Find where the given text appears and provide that cell's center as [x, y] coordinate. 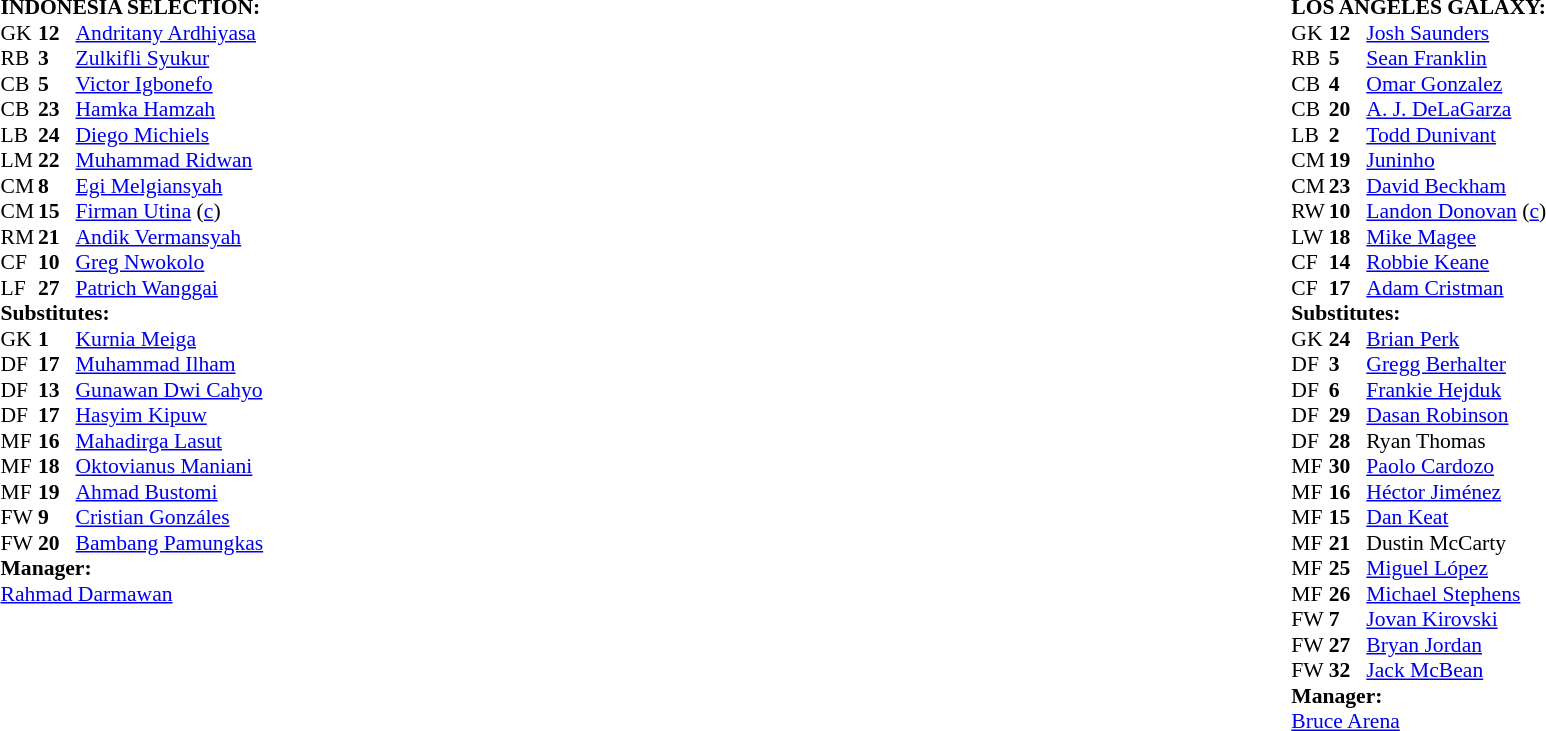
Todd Dunivant [1456, 135]
Greg Nwokolo [170, 263]
Gregg Berhalter [1456, 365]
Michael Stephens [1456, 594]
Omar Gonzalez [1456, 84]
26 [1348, 594]
25 [1348, 569]
Gunawan Dwi Cahyo [170, 390]
29 [1348, 415]
Bryan Jordan [1456, 645]
Zulkifli Syukur [170, 59]
Kurnia Meiga [170, 339]
A. J. DeLaGarza [1456, 109]
LF [19, 288]
30 [1348, 467]
LW [1310, 237]
22 [57, 161]
Hamka Hamzah [170, 109]
Dustin McCarty [1456, 543]
Ahmad Bustomi [170, 492]
Muhammad Ilham [170, 365]
28 [1348, 441]
Jovan Kirovski [1456, 619]
Josh Saunders [1456, 33]
Andik Vermansyah [170, 237]
Paolo Cardozo [1456, 467]
14 [1348, 263]
Patrich Wanggai [170, 288]
Mahadirga Lasut [170, 441]
2 [1348, 135]
Ryan Thomas [1456, 441]
Mike Magee [1456, 237]
Andritany Ardhiyasa [170, 33]
Landon Donovan (c) [1456, 211]
Diego Michiels [170, 135]
Robbie Keane [1456, 263]
Brian Perk [1456, 339]
David Beckham [1456, 186]
Héctor Jiménez [1456, 492]
Muhammad Ridwan [170, 161]
Dasan Robinson [1456, 415]
Miguel López [1456, 569]
Sean Franklin [1456, 59]
RW [1310, 211]
Oktovianus Maniani [170, 467]
Victor Igbonefo [170, 84]
4 [1348, 84]
Bambang Pamungkas [170, 543]
Juninho [1456, 161]
Jack McBean [1456, 671]
7 [1348, 619]
Rahmad Darmawan [132, 594]
Egi Melgiansyah [170, 186]
Hasyim Kipuw [170, 415]
LM [19, 161]
Firman Utina (c) [170, 211]
6 [1348, 390]
Cristian Gonzáles [170, 517]
1 [57, 339]
Dan Keat [1456, 517]
Adam Cristman [1456, 288]
Frankie Hejduk [1456, 390]
9 [57, 517]
RM [19, 237]
13 [57, 390]
8 [57, 186]
32 [1348, 671]
